Determine the (x, y) coordinate at the center of the cell enclosing the given text.  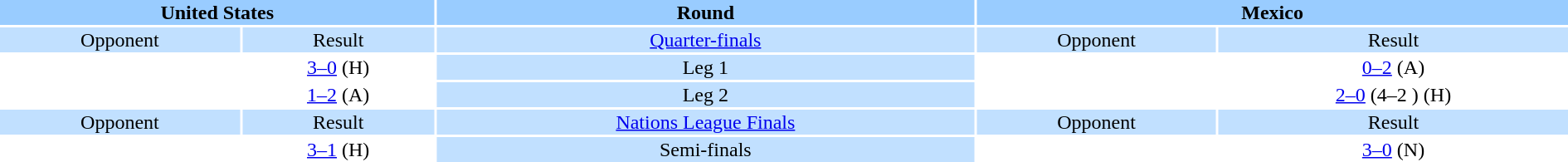
1–2 (A) (338, 95)
3–0 (H) (338, 67)
0–2 (A) (1394, 67)
Leg 1 (706, 67)
3–0 (N) (1394, 150)
Mexico (1273, 12)
3–1 (H) (338, 150)
2–0 (4–2 ) (H) (1394, 95)
Semi-finals (706, 150)
Nations League Finals (706, 122)
Round (706, 12)
Quarter-finals (706, 40)
United States (217, 12)
Leg 2 (706, 95)
